Capture the cell that displays the provided text and extract its (x, y) central coordinate. 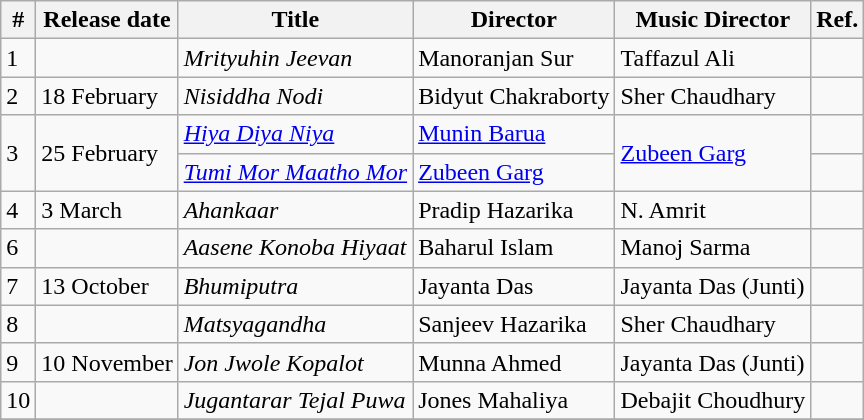
Mrityuhin Jeevan (295, 58)
Hiya Diya Niya (295, 134)
3 (18, 153)
3 March (107, 210)
9 (18, 362)
Ref. (838, 20)
Release date (107, 20)
Sanjeev Hazarika (514, 324)
Nisiddha Nodi (295, 96)
# (18, 20)
6 (18, 248)
Director (514, 20)
Aasene Konoba Hiyaat (295, 248)
Title (295, 20)
Taffazul Ali (713, 58)
10 (18, 400)
Manoj Sarma (713, 248)
25 February (107, 153)
Ahankaar (295, 210)
N. Amrit (713, 210)
Jayanta Das (514, 286)
Bidyut Chakraborty (514, 96)
8 (18, 324)
2 (18, 96)
Jon Jwole Kopalot (295, 362)
Music Director (713, 20)
Munin Barua (514, 134)
7 (18, 286)
Jugantarar Tejal Puwa (295, 400)
Bhumiputra (295, 286)
Pradip Hazarika (514, 210)
Jones Mahaliya (514, 400)
Tumi Mor Maatho Mor (295, 172)
10 November (107, 362)
Debajit Choudhury (713, 400)
1 (18, 58)
Manoranjan Sur (514, 58)
Munna Ahmed (514, 362)
13 October (107, 286)
4 (18, 210)
Baharul Islam (514, 248)
18 February (107, 96)
Matsyagandha (295, 324)
